Locate the cell with the specified text and output its (x, y) center coordinate. 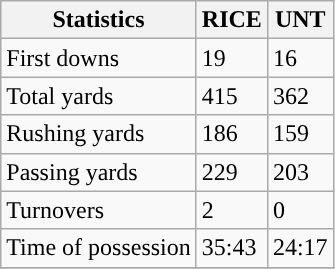
35:43 (232, 248)
186 (232, 134)
Time of possession (99, 248)
2 (232, 210)
19 (232, 58)
Turnovers (99, 210)
Statistics (99, 20)
Total yards (99, 96)
RICE (232, 20)
415 (232, 96)
Rushing yards (99, 134)
0 (300, 210)
229 (232, 172)
203 (300, 172)
Passing yards (99, 172)
159 (300, 134)
16 (300, 58)
24:17 (300, 248)
362 (300, 96)
UNT (300, 20)
First downs (99, 58)
